For the text-containing cell, return its midpoint in [X, Y] coordinate format. 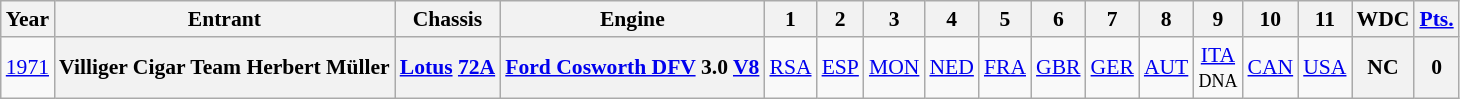
5 [1005, 19]
NC [1384, 68]
MON [894, 68]
Villiger Cigar Team Herbert Müller [224, 68]
NED [951, 68]
WDC [1384, 19]
4 [951, 19]
FRA [1005, 68]
ESP [840, 68]
7 [1112, 19]
USA [1324, 68]
1 [790, 19]
10 [1270, 19]
Ford Cosworth DFV 3.0 V8 [632, 68]
Year [28, 19]
1971 [28, 68]
0 [1436, 68]
Engine [632, 19]
AUT [1166, 68]
11 [1324, 19]
Pts. [1436, 19]
CAN [1270, 68]
GER [1112, 68]
Lotus 72A [448, 68]
Entrant [224, 19]
3 [894, 19]
9 [1218, 19]
8 [1166, 19]
Chassis [448, 19]
6 [1058, 19]
RSA [790, 68]
2 [840, 19]
GBR [1058, 68]
ITADNA [1218, 68]
